Identify which cell holds the provided text, then report its [x, y] central coordinate. 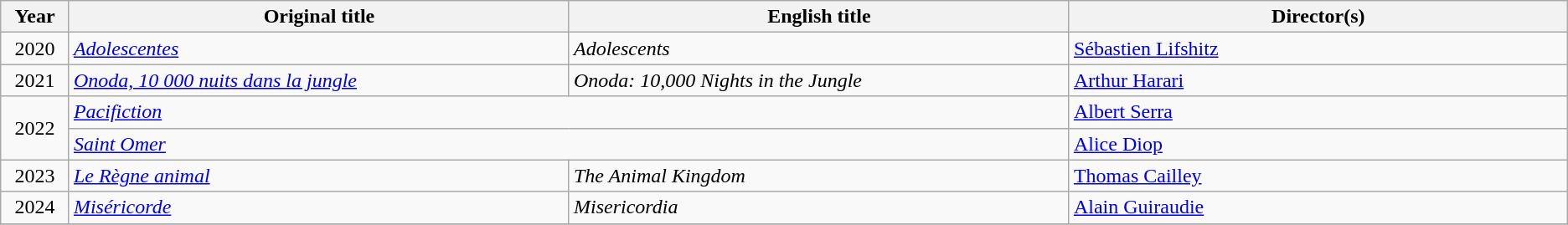
Year [35, 17]
Arthur Harari [1318, 80]
Miséricorde [318, 207]
Sébastien Lifshitz [1318, 49]
The Animal Kingdom [819, 176]
2024 [35, 207]
2023 [35, 176]
Original title [318, 17]
Saint Omer [569, 144]
English title [819, 17]
Le Règne animal [318, 176]
Albert Serra [1318, 112]
2022 [35, 128]
2021 [35, 80]
Pacifiction [569, 112]
Adolescents [819, 49]
Misericordia [819, 207]
2020 [35, 49]
Adolescentes [318, 49]
Alice Diop [1318, 144]
Thomas Cailley [1318, 176]
Onoda: 10,000 Nights in the Jungle [819, 80]
Alain Guiraudie [1318, 207]
Onoda, 10 000 nuits dans la jungle [318, 80]
Director(s) [1318, 17]
